For the text-containing cell, return its midpoint in (X, Y) coordinate format. 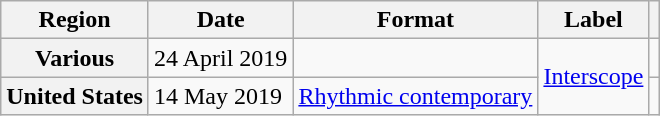
Interscope (594, 77)
Label (594, 20)
Rhythmic contemporary (416, 96)
Format (416, 20)
Region (75, 20)
Various (75, 58)
United States (75, 96)
24 April 2019 (220, 58)
Date (220, 20)
14 May 2019 (220, 96)
